Determine the (X, Y) coordinate at the center of the cell enclosing the given text.  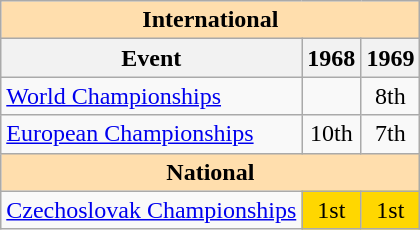
10th (332, 134)
National (210, 172)
World Championships (152, 96)
1969 (390, 58)
Event (152, 58)
7th (390, 134)
8th (390, 96)
Czechoslovak Championships (152, 210)
European Championships (152, 134)
International (210, 20)
1968 (332, 58)
